Extract the [x, y] coordinate from the center of the cell holding the provided text.  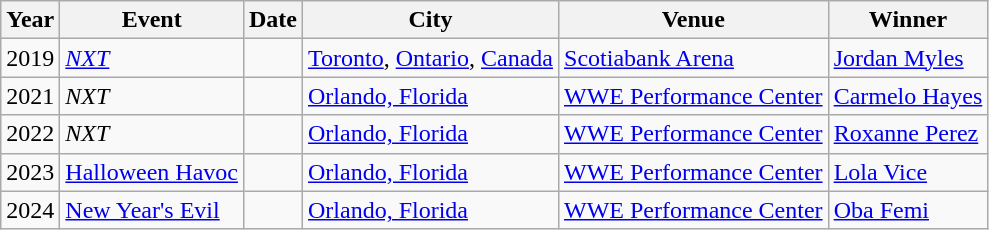
Carmelo Hayes [908, 96]
Roxanne Perez [908, 134]
Event [152, 20]
Date [272, 20]
Halloween Havoc [152, 172]
Jordan Myles [908, 58]
2024 [30, 210]
Winner [908, 20]
Lola Vice [908, 172]
2023 [30, 172]
Year [30, 20]
Oba Femi [908, 210]
New Year's Evil [152, 210]
Venue [694, 20]
Scotiabank Arena [694, 58]
Toronto, Ontario, Canada [431, 58]
2019 [30, 58]
2021 [30, 96]
2022 [30, 134]
City [431, 20]
